Detect which cell encompasses the target text, then output its (X, Y) center coordinate. 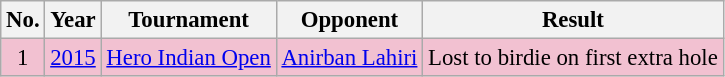
Lost to birdie on first extra hole (573, 58)
Opponent (350, 20)
Tournament (188, 20)
Hero Indian Open (188, 58)
Result (573, 20)
1 (23, 58)
No. (23, 20)
2015 (73, 58)
Year (73, 20)
Anirban Lahiri (350, 58)
